Locate the cell with the specified text and output its [x, y] center coordinate. 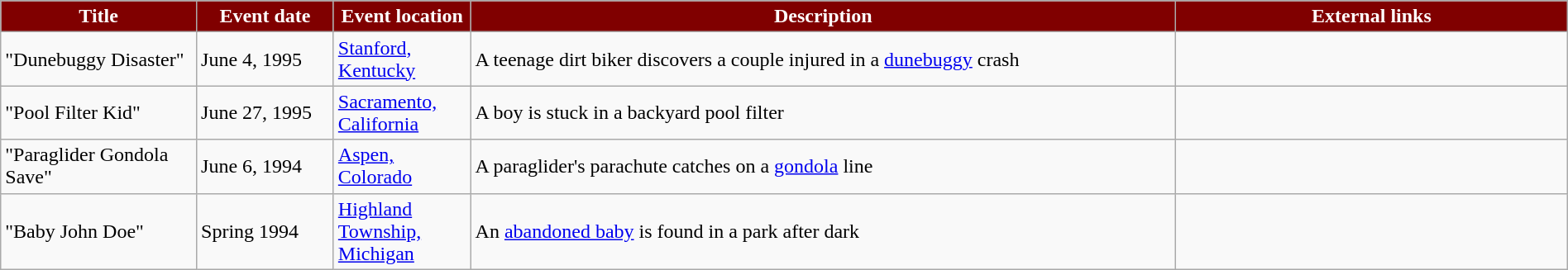
Event location [402, 17]
External links [1372, 17]
Spring 1994 [265, 231]
Highland Township, Michigan [402, 231]
"Baby John Doe" [99, 231]
An abandoned baby is found in a park after dark [824, 231]
"Dunebuggy Disaster" [99, 59]
Sacramento, California [402, 112]
A boy is stuck in a backyard pool filter [824, 112]
Aspen, Colorado [402, 167]
Title [99, 17]
A teenage dirt biker discovers a couple injured in a dunebuggy crash [824, 59]
June 4, 1995 [265, 59]
Stanford, Kentucky [402, 59]
June 27, 1995 [265, 112]
Event date [265, 17]
Description [824, 17]
"Paraglider Gondola Save" [99, 167]
A paraglider's parachute catches on a gondola line [824, 167]
"Pool Filter Kid" [99, 112]
June 6, 1994 [265, 167]
